Locate the cell with the specified text and output its [X, Y] center coordinate. 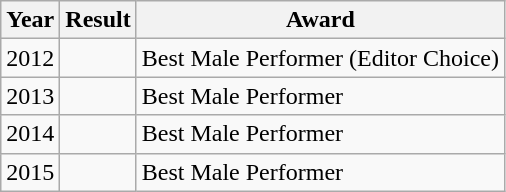
Award [320, 20]
2014 [30, 134]
Best Male Performer (Editor Choice) [320, 58]
2015 [30, 172]
Year [30, 20]
2012 [30, 58]
2013 [30, 96]
Result [98, 20]
